Return the (X, Y) coordinate for the center point of the cell that contains the specified text.  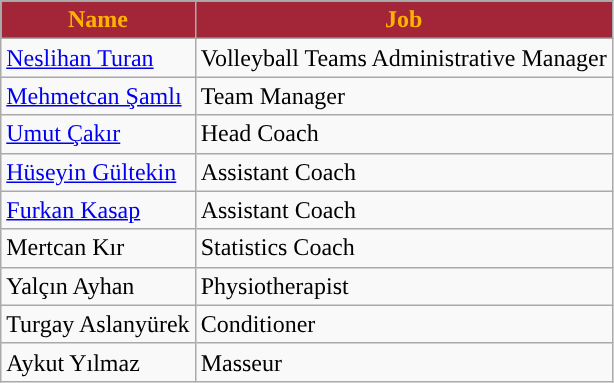
Physiotherapist (404, 286)
Job (404, 20)
Mehmetcan Şamlı (98, 96)
Furkan Kasap (98, 210)
Statistics Coach (404, 248)
Neslihan Turan (98, 58)
Head Coach (404, 134)
Turgay Aslanyürek (98, 324)
Masseur (404, 362)
Aykut Yılmaz (98, 362)
Name (98, 20)
Conditioner (404, 324)
Umut Çakır (98, 134)
Volleyball Teams Administrative Manager (404, 58)
Mertcan Kır (98, 248)
Team Manager (404, 96)
Hüseyin Gültekin (98, 172)
Yalçın Ayhan (98, 286)
